Determine the (x, y) coordinate at the center of the cell enclosing the given text.  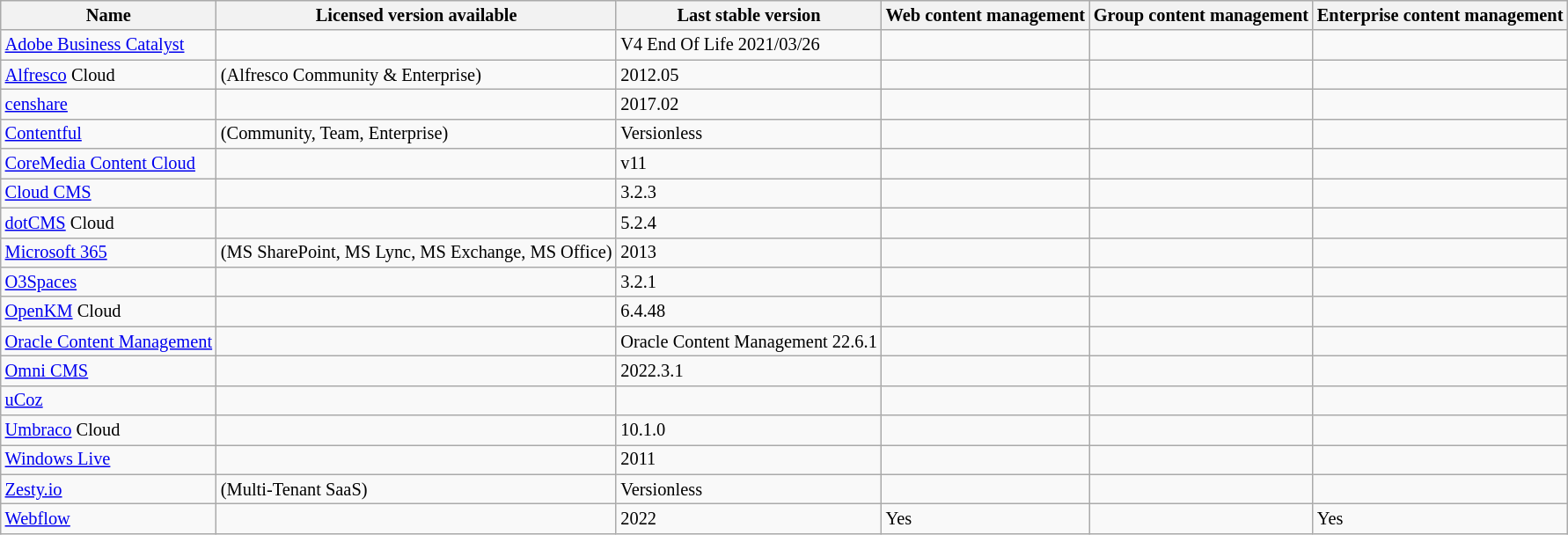
2017.02 (748, 104)
Omni CMS (109, 370)
Adobe Business Catalyst (109, 45)
2022.3.1 (748, 370)
3.2.3 (748, 193)
v11 (748, 164)
Contentful (109, 134)
Alfresco Cloud (109, 75)
Name (109, 15)
Zesty.io (109, 489)
6.4.48 (748, 311)
2011 (748, 459)
Webflow (109, 518)
Group content management (1201, 15)
10.1.0 (748, 430)
dotCMS Cloud (109, 223)
2022 (748, 518)
Licensed version available (416, 15)
censhare (109, 104)
(Multi-Tenant SaaS) (416, 489)
O3Spaces (109, 282)
V4 End Of Life 2021/03/26 (748, 45)
Microsoft 365 (109, 253)
uCoz (109, 400)
Enterprise content management (1440, 15)
Web content management (985, 15)
3.2.1 (748, 282)
2013 (748, 253)
Windows Live (109, 459)
Oracle Content Management (109, 341)
Last stable version (748, 15)
Oracle Content Management 22.6.1 (748, 341)
Cloud CMS (109, 193)
CoreMedia Content Cloud (109, 164)
Umbraco Cloud (109, 430)
5.2.4 (748, 223)
(Alfresco Community & Enterprise) (416, 75)
(MS SharePoint, MS Lync, MS Exchange, MS Office) (416, 253)
(Community, Team, Enterprise) (416, 134)
2012.05 (748, 75)
OpenKM Cloud (109, 311)
